Extract the (x, y) coordinate from the center of the cell holding the provided text.  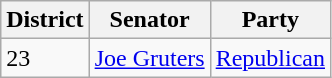
Senator (150, 20)
23 (45, 58)
Joe Gruters (150, 58)
Republican (270, 58)
Party (270, 20)
District (45, 20)
